Extract the (x, y) coordinate from the center of the cell holding the provided text.  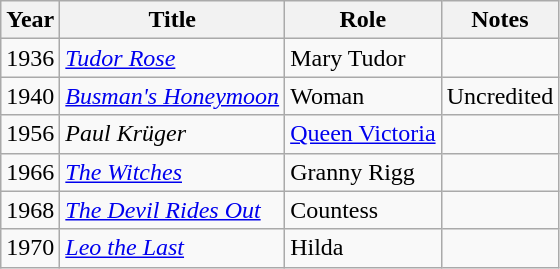
Leo the Last (172, 248)
1966 (30, 172)
Title (172, 20)
Queen Victoria (363, 134)
Mary Tudor (363, 58)
Role (363, 20)
Notes (500, 20)
1968 (30, 210)
1936 (30, 58)
Woman (363, 96)
Uncredited (500, 96)
Countess (363, 210)
1970 (30, 248)
Paul Krüger (172, 134)
Busman's Honeymoon (172, 96)
1940 (30, 96)
The Devil Rides Out (172, 210)
Hilda (363, 248)
Tudor Rose (172, 58)
Granny Rigg (363, 172)
1956 (30, 134)
Year (30, 20)
The Witches (172, 172)
